Provide the (x, y) coordinate of the cell's center where the given text is located.  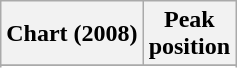
Peakposition (189, 34)
Chart (2008) (72, 34)
